Return [x, y] of the center of cell containing provided text 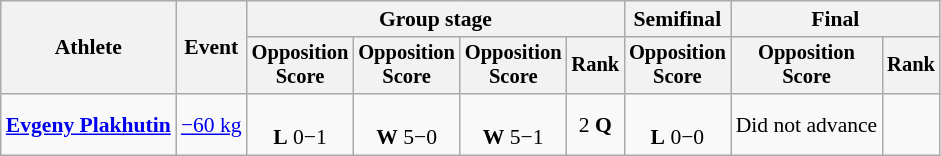
Event [212, 48]
2 Q [595, 124]
−60 kg [212, 124]
Did not advance [807, 124]
Final [836, 19]
W 5−1 [514, 124]
Group stage [436, 19]
L 0−1 [300, 124]
Semifinal [678, 19]
Athlete [88, 48]
Evgeny Plakhutin [88, 124]
W 5−0 [406, 124]
L 0−0 [678, 124]
